Output the (X, Y) coordinate of the center of the cell containing the given text.  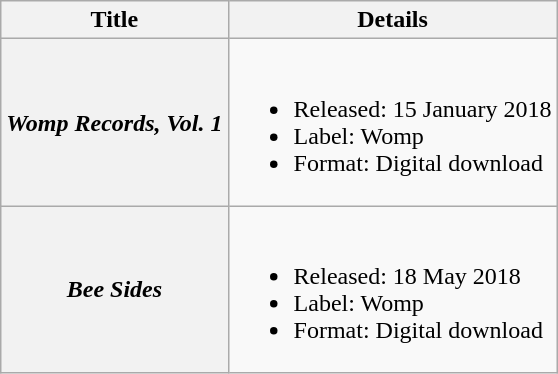
Released: 15 January 2018Label: WompFormat: Digital download (392, 122)
Details (392, 20)
Title (114, 20)
Bee Sides (114, 290)
Womp Records, Vol. 1 (114, 122)
Released: 18 May 2018Label: WompFormat: Digital download (392, 290)
